Capture the cell that displays the provided text and extract its [X, Y] central coordinate. 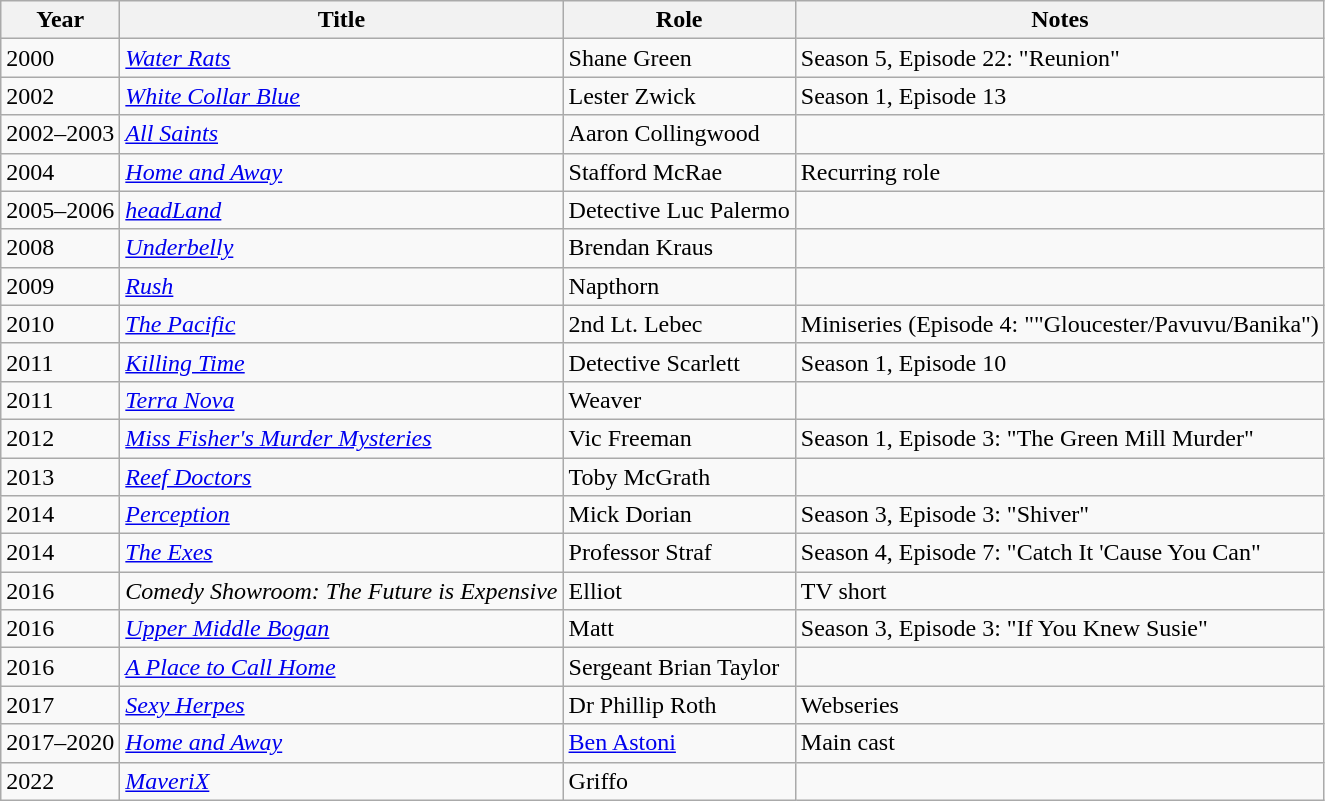
2004 [60, 172]
Aaron Collingwood [679, 134]
Weaver [679, 400]
White Collar Blue [342, 96]
2009 [60, 286]
Water Rats [342, 58]
Role [679, 20]
Miss Fisher's Murder Mysteries [342, 438]
Season 3, Episode 3: "If You Knew Susie" [1060, 629]
2022 [60, 781]
Killing Time [342, 362]
2013 [60, 477]
Dr Phillip Roth [679, 705]
Year [60, 20]
Title [342, 20]
2000 [60, 58]
Season 3, Episode 3: "Shiver" [1060, 515]
Detective Luc Palermo [679, 210]
Elliot [679, 591]
2nd Lt. Lebec [679, 324]
Napthorn [679, 286]
Reef Doctors [342, 477]
Shane Green [679, 58]
Season 1, Episode 13 [1060, 96]
Upper Middle Bogan [342, 629]
Lester Zwick [679, 96]
2010 [60, 324]
Vic Freeman [679, 438]
2002–2003 [60, 134]
The Pacific [342, 324]
Notes [1060, 20]
Ben Astoni [679, 743]
Professor Straf [679, 553]
Season 5, Episode 22: "Reunion" [1060, 58]
2002 [60, 96]
Brendan Kraus [679, 248]
A Place to Call Home [342, 667]
Sergeant Brian Taylor [679, 667]
Miniseries (Episode 4: ""Gloucester/Pavuvu/Banika") [1060, 324]
2017–2020 [60, 743]
2017 [60, 705]
Detective Scarlett [679, 362]
Season 1, Episode 3: "The Green Mill Murder" [1060, 438]
headLand [342, 210]
Toby McGrath [679, 477]
2012 [60, 438]
Comedy Showroom: The Future is Expensive [342, 591]
Season 1, Episode 10 [1060, 362]
Main cast [1060, 743]
Matt [679, 629]
2005–2006 [60, 210]
Recurring role [1060, 172]
Rush [342, 286]
2008 [60, 248]
Perception [342, 515]
Terra Nova [342, 400]
The Exes [342, 553]
Mick Dorian [679, 515]
Sexy Herpes [342, 705]
All Saints [342, 134]
Underbelly [342, 248]
Griffo [679, 781]
TV short [1060, 591]
MaveriX [342, 781]
Webseries [1060, 705]
Season 4, Episode 7: "Catch It 'Cause You Can" [1060, 553]
Stafford McRae [679, 172]
